Locate the cell with the specified text and output its [x, y] center coordinate. 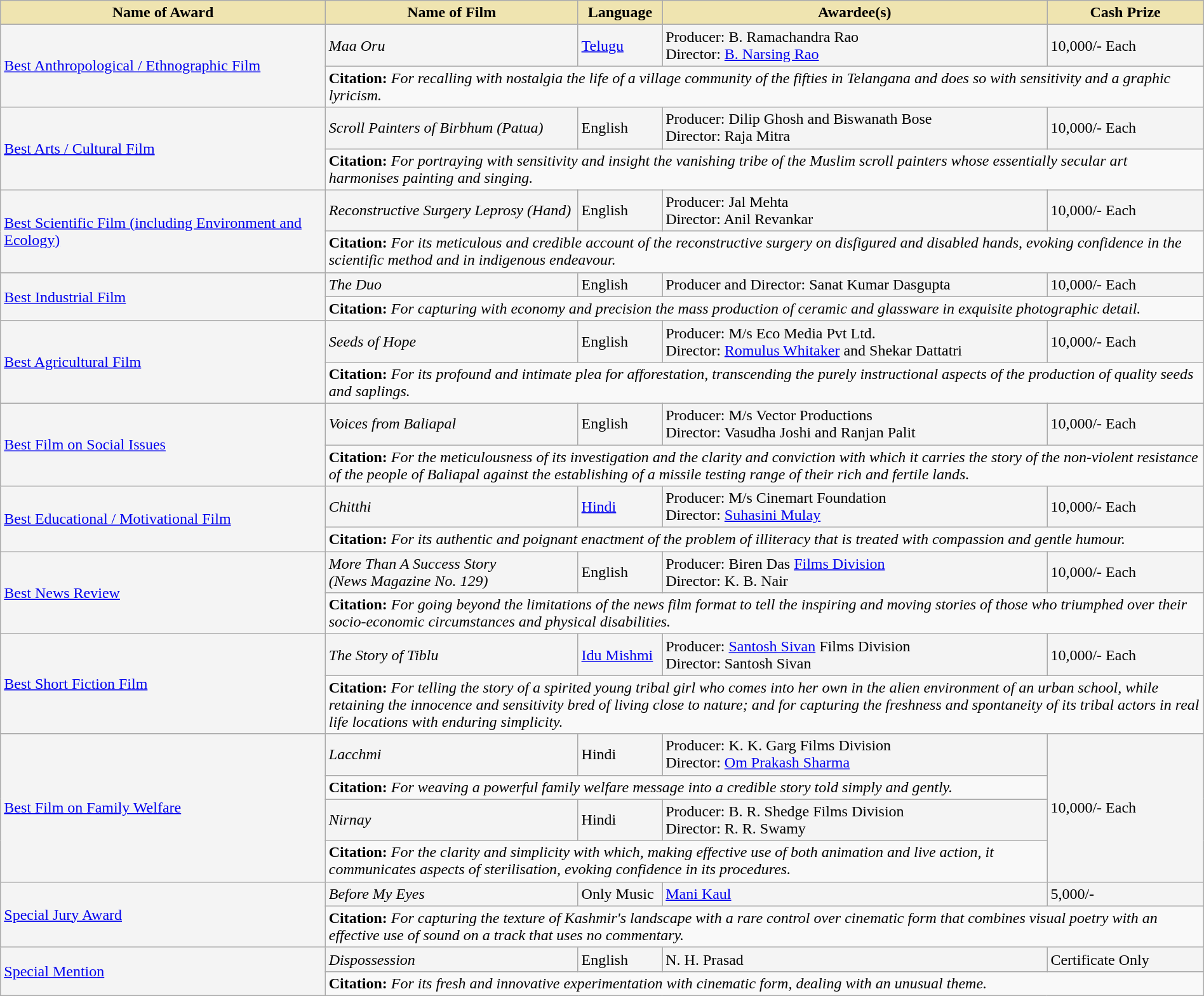
N. H. Prasad [855, 959]
Best News Review [163, 593]
Best Short Fiction Film [163, 684]
Cash Prize [1125, 13]
Language [620, 13]
Best Anthropological / Ethnographic Film [163, 66]
The Duo [451, 284]
Best Educational / Motivational Film [163, 519]
Best Arts / Cultural Film [163, 149]
Producer: M/s Vector ProductionsDirector: Vasudha Joshi and Ranjan Palit [855, 424]
Citation: For its authentic and poignant enactment of the problem of illiteracy that is treated with compassion and gentle humour. [765, 540]
The Story of Tiblu [451, 655]
Only Music [620, 894]
Producer: B. Ramachandra RaoDirector: B. Narsing Rao [855, 46]
Before My Eyes [451, 894]
Seeds of Hope [451, 342]
Citation: For capturing with economy and precision the mass production of ceramic and glassware in exquisite photographic detail. [765, 309]
Certificate Only [1125, 959]
Best Film on Social Issues [163, 444]
Producer: M/s Eco Media Pvt Ltd.Director: Romulus Whitaker and Shekar Dattatri [855, 342]
Best Film on Family Welfare [163, 807]
Special Mention [163, 971]
Producer: Jal MehtaDirector: Anil Revankar [855, 211]
Maa Oru [451, 46]
Producer: Santosh Sivan Films DivisionDirector: Santosh Sivan [855, 655]
Nirnay [451, 820]
Idu Mishmi [620, 655]
Producer: M/s Cinemart FoundationDirector: Suhasini Mulay [855, 507]
Name of Award [163, 13]
Chitthi [451, 507]
Mani Kaul [855, 894]
Citation: For weaving a powerful family welfare message into a credible story told simply and gently. [686, 787]
Producer: B. R. Shedge Films DivisionDirector: R. R. Swamy [855, 820]
Dispossession [451, 959]
Name of Film [451, 13]
Telugu [620, 46]
Best Industrial Film [163, 296]
Lacchmi [451, 754]
Producer: Biren Das Films DivisionDirector: K. B. Nair [855, 573]
Best Scientific Film (including Environment and Ecology) [163, 231]
Producer and Director: Sanat Kumar Dasgupta [855, 284]
Best Agricultural Film [163, 362]
Scroll Painters of Birbhum (Patua) [451, 128]
Citation: For its fresh and innovative experimentation with cinematic form, dealing with an unusual theme. [765, 983]
Awardee(s) [855, 13]
More Than A Success Story(News Magazine No. 129) [451, 573]
Special Jury Award [163, 914]
Reconstructive Surgery Leprosy (Hand) [451, 211]
Producer: Dilip Ghosh and Biswanath BoseDirector: Raja Mitra [855, 128]
Producer: K. K. Garg Films DivisionDirector: Om Prakash Sharma [855, 754]
5,000/- [1125, 894]
Voices from Baliapal [451, 424]
